Pinpoint the cell where the given text exists, returning its (x, y) midpoint coordinate. 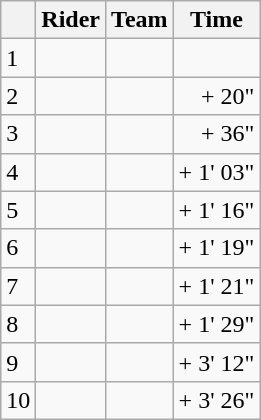
+ 3' 26" (216, 400)
5 (18, 210)
6 (18, 248)
+ 36" (216, 134)
Team (140, 20)
+ 1' 29" (216, 324)
+ 1' 21" (216, 286)
+ 3' 12" (216, 362)
9 (18, 362)
1 (18, 58)
+ 1' 19" (216, 248)
+ 1' 16" (216, 210)
Time (216, 20)
10 (18, 400)
4 (18, 172)
3 (18, 134)
2 (18, 96)
+ 1' 03" (216, 172)
+ 20" (216, 96)
7 (18, 286)
8 (18, 324)
Rider (71, 20)
